Determine the (X, Y) coordinate at the center of the cell enclosing the given text.  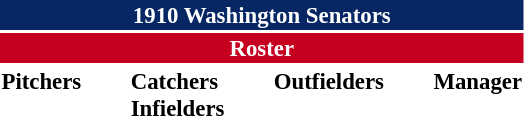
Roster (262, 48)
1910 Washington Senators (262, 15)
